Determine the [X, Y] coordinate at the center of the cell enclosing the given text.  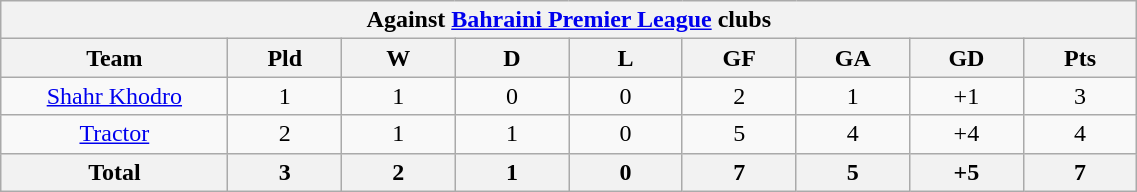
Against Bahraini Premier League clubs [569, 20]
D [512, 58]
GA [853, 58]
L [626, 58]
+4 [967, 134]
Tractor [114, 134]
Pts [1080, 58]
+5 [967, 172]
+1 [967, 96]
Team [114, 58]
W [399, 58]
Shahr Khodro [114, 96]
GF [739, 58]
Total [114, 172]
Pld [285, 58]
GD [967, 58]
